Identify which cell holds the provided text, then report its [X, Y] central coordinate. 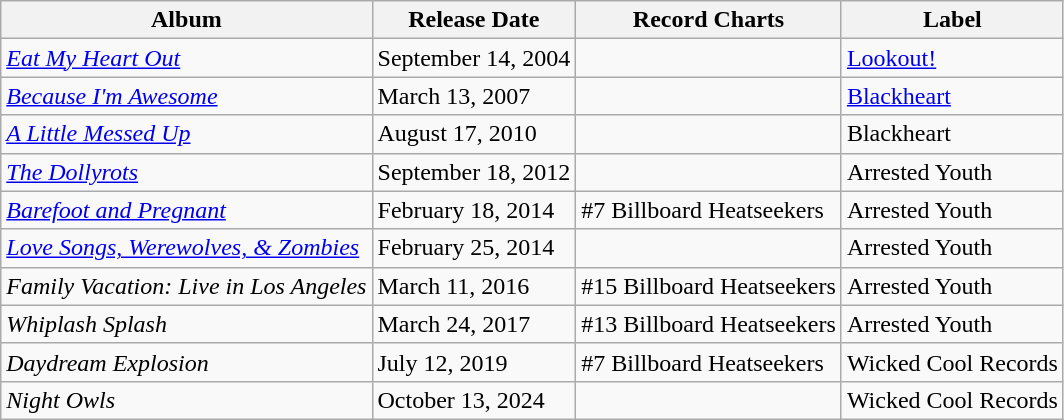
February 18, 2014 [474, 210]
Lookout! [952, 58]
Release Date [474, 20]
March 24, 2017 [474, 324]
Because I'm Awesome [186, 96]
August 17, 2010 [474, 134]
Record Charts [709, 20]
#13 Billboard Heatseekers [709, 324]
A Little Messed Up [186, 134]
Eat My Heart Out [186, 58]
Family Vacation: Live in Los Angeles [186, 286]
July 12, 2019 [474, 362]
#15 Billboard Heatseekers [709, 286]
October 13, 2024 [474, 400]
March 11, 2016 [474, 286]
February 25, 2014 [474, 248]
Whiplash Splash [186, 324]
Love Songs, Werewolves, & Zombies [186, 248]
The Dollyrots [186, 172]
Night Owls [186, 400]
September 18, 2012 [474, 172]
Label [952, 20]
Barefoot and Pregnant [186, 210]
September 14, 2004 [474, 58]
March 13, 2007 [474, 96]
Daydream Explosion [186, 362]
Album [186, 20]
